Find where the given text appears and provide that cell's center as [X, Y] coordinate. 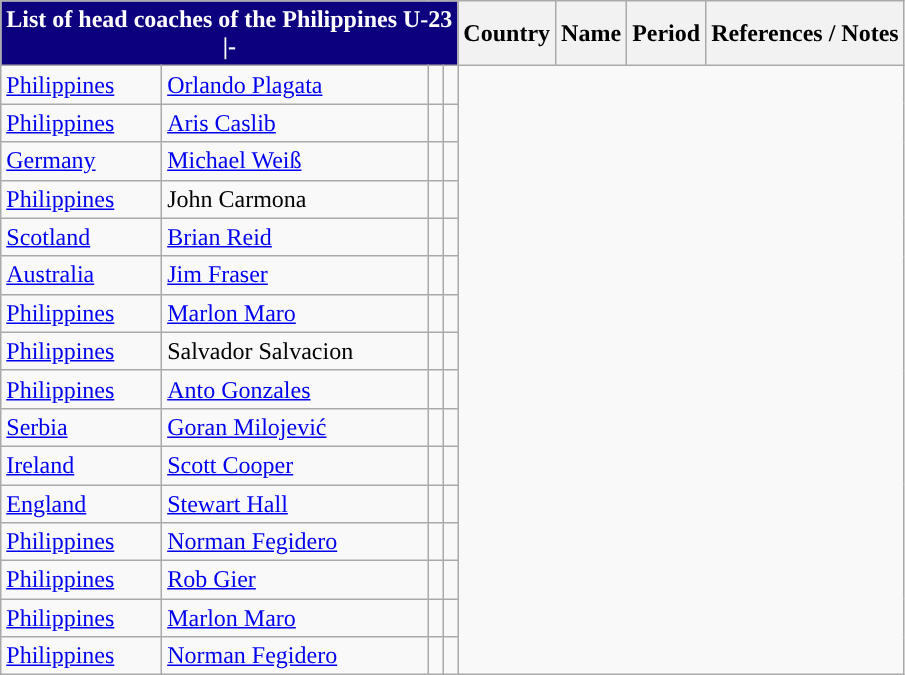
List of head coaches of the Philippines U-23|- [230, 34]
Salvador Salvacion [295, 351]
England [82, 503]
Brian Reid [295, 237]
References / Notes [806, 34]
Stewart Hall [295, 503]
Name [592, 34]
Scotland [82, 237]
Country [507, 34]
Anto Gonzales [295, 389]
Ireland [82, 465]
Australia [82, 275]
Period [666, 34]
Germany [82, 161]
Michael Weiß [295, 161]
Serbia [82, 427]
Aris Caslib [295, 123]
Scott Cooper [295, 465]
Jim Fraser [295, 275]
Rob Gier [295, 580]
Orlando Plagata [295, 85]
John Carmona [295, 199]
Goran Milojević [295, 427]
